Identify which cell holds the provided text, then report its (X, Y) central coordinate. 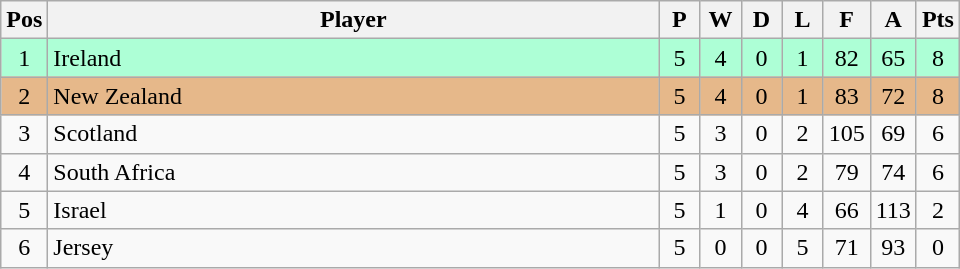
105 (846, 134)
Jersey (354, 248)
D (762, 20)
65 (893, 58)
P (680, 20)
Pos (24, 20)
Ireland (354, 58)
F (846, 20)
72 (893, 96)
74 (893, 172)
Israel (354, 210)
113 (893, 210)
New Zealand (354, 96)
W (720, 20)
A (893, 20)
79 (846, 172)
83 (846, 96)
69 (893, 134)
South Africa (354, 172)
93 (893, 248)
Player (354, 20)
66 (846, 210)
71 (846, 248)
Pts (938, 20)
82 (846, 58)
Scotland (354, 134)
L (802, 20)
